Return [X, Y] of the center of cell containing provided text 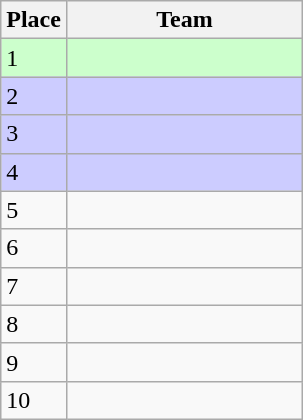
2 [34, 96]
3 [34, 134]
1 [34, 58]
Team [184, 20]
4 [34, 172]
Place [34, 20]
6 [34, 248]
7 [34, 286]
5 [34, 210]
9 [34, 362]
10 [34, 400]
8 [34, 324]
